Scan for the cell matching the given text and deliver its (x, y) coordinate at center. 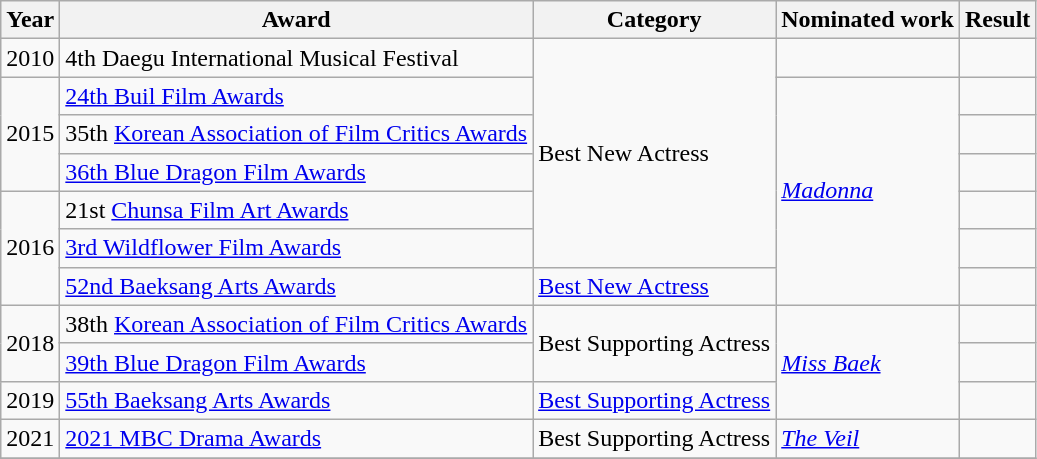
Year (30, 20)
35th Korean Association of Film Critics Awards (296, 134)
3rd Wildflower Film Awards (296, 248)
2021 MBC Drama Awards (296, 438)
2018 (30, 343)
Result (997, 20)
Nominated work (868, 20)
2015 (30, 134)
2016 (30, 248)
36th Blue Dragon Film Awards (296, 172)
Miss Baek (868, 362)
52nd Baeksang Arts Awards (296, 286)
21st Chunsa Film Art Awards (296, 210)
2021 (30, 438)
Madonna (868, 191)
2019 (30, 400)
The Veil (868, 438)
39th Blue Dragon Film Awards (296, 362)
Award (296, 20)
24th Buil Film Awards (296, 96)
38th Korean Association of Film Critics Awards (296, 324)
4th Daegu International Musical Festival (296, 58)
2010 (30, 58)
Category (654, 20)
55th Baeksang Arts Awards (296, 400)
